Capture the cell that displays the provided text and extract its (x, y) central coordinate. 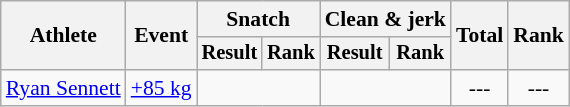
+85 kg (162, 88)
Snatch (258, 19)
Athlete (64, 36)
Event (162, 36)
Clean & jerk (386, 19)
Total (480, 36)
Ryan Sennett (64, 88)
